Search for the cell housing the specified text and yield its (x, y) center coordinate. 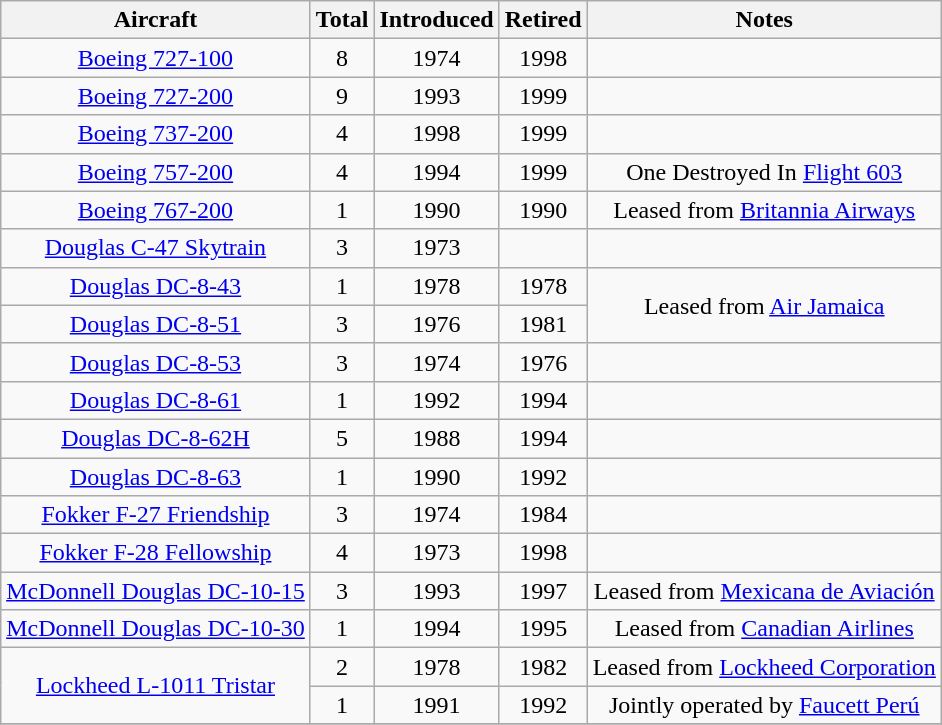
1995 (543, 629)
8 (342, 58)
McDonnell Douglas DC-10-30 (156, 629)
1984 (543, 515)
Douglas DC-8-53 (156, 362)
Douglas DC-8-62H (156, 438)
Boeing 737-200 (156, 134)
Leased from Canadian Airlines (764, 629)
Douglas C-47 Skytrain (156, 248)
1988 (436, 438)
2 (342, 667)
1991 (436, 705)
Boeing 727-200 (156, 96)
Leased from Britannia Airways (764, 210)
Lockheed L-1011 Tristar (156, 686)
Fokker F-28 Fellowship (156, 553)
McDonnell Douglas DC-10-15 (156, 591)
Leased from Mexicana de Aviación (764, 591)
Boeing 767-200 (156, 210)
Aircraft (156, 20)
Douglas DC-8-61 (156, 400)
Retired (543, 20)
1997 (543, 591)
Introduced (436, 20)
Fokker F-27 Friendship (156, 515)
Boeing 757-200 (156, 172)
1982 (543, 667)
Notes (764, 20)
Total (342, 20)
Jointly operated by Faucett Perú (764, 705)
Douglas DC-8-51 (156, 324)
Douglas DC-8-43 (156, 286)
Leased from Lockheed Corporation (764, 667)
Leased from Air Jamaica (764, 305)
5 (342, 438)
9 (342, 96)
Douglas DC-8-63 (156, 477)
Boeing 727-100 (156, 58)
1981 (543, 324)
One Destroyed In Flight 603 (764, 172)
